Detect which cell encompasses the target text, then output its (x, y) center coordinate. 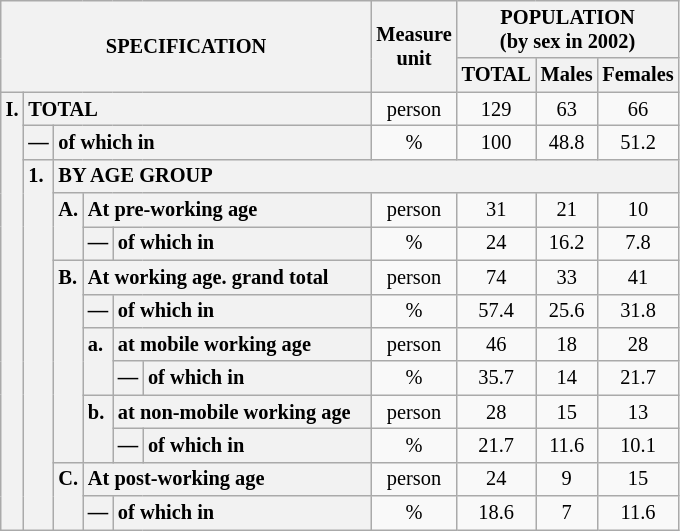
b. (98, 428)
35.7 (496, 378)
18 (567, 344)
25.6 (567, 311)
46 (496, 344)
7.8 (638, 243)
Females (638, 75)
7 (567, 513)
C. (68, 496)
BY AGE GROUP (366, 176)
31 (496, 210)
at mobile working age (242, 344)
48.8 (567, 142)
16.2 (567, 243)
A. (68, 226)
10 (638, 210)
18.6 (496, 513)
POPULATION (by sex in 2002) (568, 29)
At post-working age (227, 479)
at non-mobile working age (242, 412)
51.2 (638, 142)
66 (638, 109)
63 (567, 109)
Measure unit (414, 46)
1. (38, 344)
21 (567, 210)
57.4 (496, 311)
a. (98, 360)
B. (68, 361)
41 (638, 277)
At working age. grand total (227, 277)
13 (638, 412)
33 (567, 277)
10.1 (638, 445)
9 (567, 479)
100 (496, 142)
SPECIFICATION (186, 46)
129 (496, 109)
14 (567, 378)
I. (12, 311)
At pre-working age (227, 210)
74 (496, 277)
Males (567, 75)
31.8 (638, 311)
